Determine the (X, Y) coordinate at the center of the cell enclosing the given text.  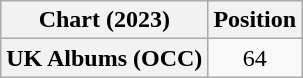
64 (255, 58)
UK Albums (OCC) (104, 58)
Position (255, 20)
Chart (2023) (104, 20)
